Locate the cell with the specified text and output its (X, Y) center coordinate. 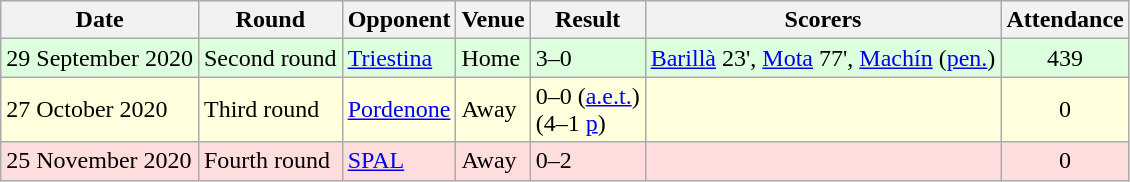
Round (270, 20)
Opponent (399, 20)
Venue (493, 20)
Third round (270, 110)
Fourth round (270, 161)
25 November 2020 (100, 161)
0–0 (a.e.t.)(4–1 p) (588, 110)
SPAL (399, 161)
Barillà 23', Mota 77', Machín (pen.) (823, 58)
Date (100, 20)
Pordenone (399, 110)
29 September 2020 (100, 58)
Result (588, 20)
Second round (270, 58)
Home (493, 58)
Attendance (1065, 20)
3–0 (588, 58)
0–2 (588, 161)
Scorers (823, 20)
439 (1065, 58)
Triestina (399, 58)
27 October 2020 (100, 110)
